Locate the cell with the specified text and output its (X, Y) center coordinate. 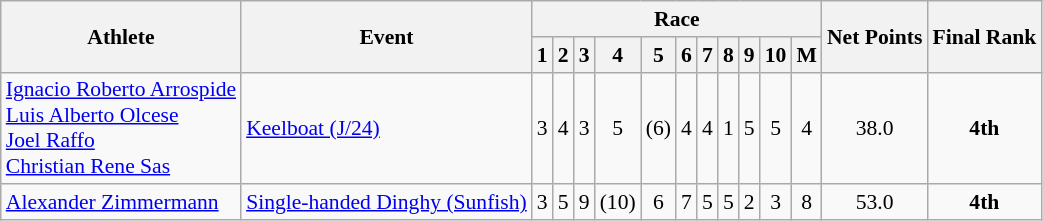
53.0 (874, 203)
Athlete (121, 36)
(6) (658, 128)
38.0 (874, 128)
Race (677, 19)
Alexander Zimmermann (121, 203)
Single-handed Dinghy (Sunfish) (386, 203)
10 (776, 55)
Net Points (874, 36)
Ignacio Roberto ArrospideLuis Alberto OlceseJoel RaffoChristian Rene Sas (121, 128)
Final Rank (984, 36)
M (806, 55)
(10) (618, 203)
Event (386, 36)
Keelboat (J/24) (386, 128)
